Capture the cell that displays the provided text and extract its [x, y] central coordinate. 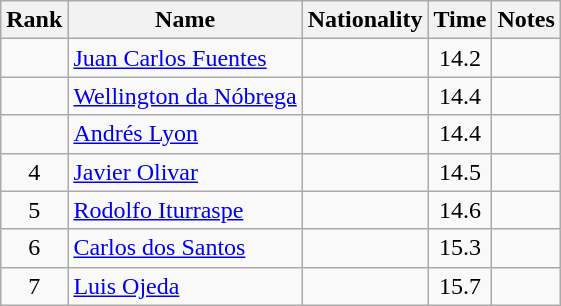
Luis Ojeda [185, 286]
Nationality [365, 20]
14.6 [460, 210]
Rank [34, 20]
15.3 [460, 248]
Wellington da Nóbrega [185, 96]
Juan Carlos Fuentes [185, 58]
4 [34, 172]
6 [34, 248]
Andrés Lyon [185, 134]
Rodolfo Iturraspe [185, 210]
14.2 [460, 58]
Notes [526, 20]
Javier Olivar [185, 172]
Time [460, 20]
14.5 [460, 172]
7 [34, 286]
Name [185, 20]
5 [34, 210]
Carlos dos Santos [185, 248]
15.7 [460, 286]
